Find where the given text appears and provide that cell's center as (X, Y) coordinate. 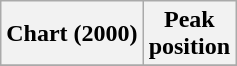
Chart (2000) (72, 34)
Peakposition (189, 34)
